Search for the cell housing the specified text and yield its [X, Y] center coordinate. 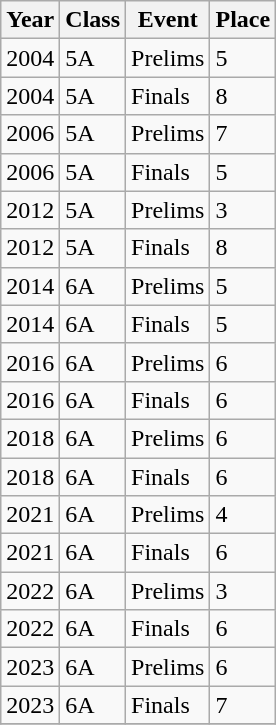
Year [30, 20]
Class [93, 20]
Place [243, 20]
4 [243, 515]
Event [168, 20]
